From the cell containing the given text, extract its center point as (x, y) coordinate. 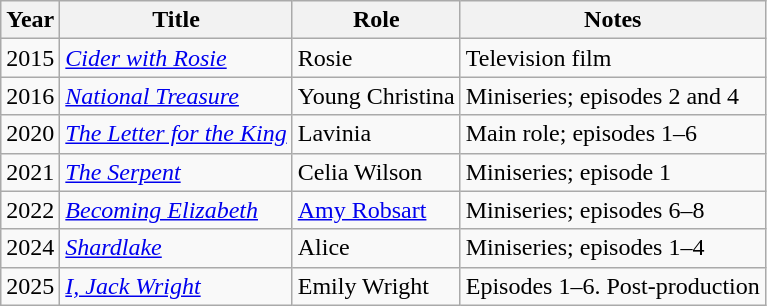
National Treasure (176, 96)
2015 (30, 58)
Amy Robsart (376, 210)
2021 (30, 172)
Episodes 1–6. Post-production (612, 286)
Emily Wright (376, 286)
Year (30, 20)
Alice (376, 248)
2020 (30, 134)
Miniseries; episodes 2 and 4 (612, 96)
2025 (30, 286)
Cider with Rosie (176, 58)
Television film (612, 58)
Miniseries; episodes 1–4 (612, 248)
Title (176, 20)
Notes (612, 20)
Lavinia (376, 134)
Role (376, 20)
2022 (30, 210)
Young Christina (376, 96)
Celia Wilson (376, 172)
Miniseries; episodes 6–8 (612, 210)
Main role; episodes 1–6 (612, 134)
Miniseries; episode 1 (612, 172)
Becoming Elizabeth (176, 210)
The Letter for the King (176, 134)
The Serpent (176, 172)
2016 (30, 96)
Shardlake (176, 248)
2024 (30, 248)
Rosie (376, 58)
I, Jack Wright (176, 286)
